Determine the (X, Y) coordinate at the center of the cell enclosing the given text.  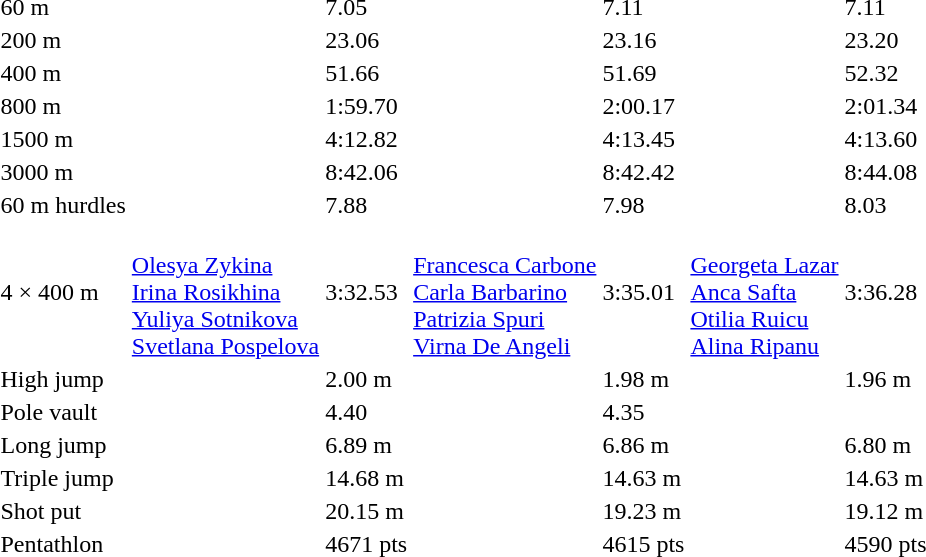
51.66 (366, 73)
23.16 (644, 40)
Georgeta LazarAnca SaftaOtilia RuicuAlina Ripanu (764, 292)
Olesya ZykinaIrina RosikhinaYuliya SotnikovaSvetlana Pospelova (225, 292)
1.98 m (644, 379)
8:42.06 (366, 172)
23.06 (366, 40)
8:42.42 (644, 172)
2:00.17 (644, 106)
20.15 m (366, 511)
14.63 m (644, 478)
6.86 m (644, 445)
Francesca CarboneCarla BarbarinoPatrizia SpuriVirna De Angeli (505, 292)
2.00 m (366, 379)
1:59.70 (366, 106)
3:35.01 (644, 292)
3:32.53 (366, 292)
7.88 (366, 205)
6.89 m (366, 445)
7.98 (644, 205)
19.23 m (644, 511)
4:13.45 (644, 139)
4.35 (644, 412)
51.69 (644, 73)
4:12.82 (366, 139)
14.68 m (366, 478)
4.40 (366, 412)
